Extract the (x, y) coordinate from the center of the cell holding the provided text.  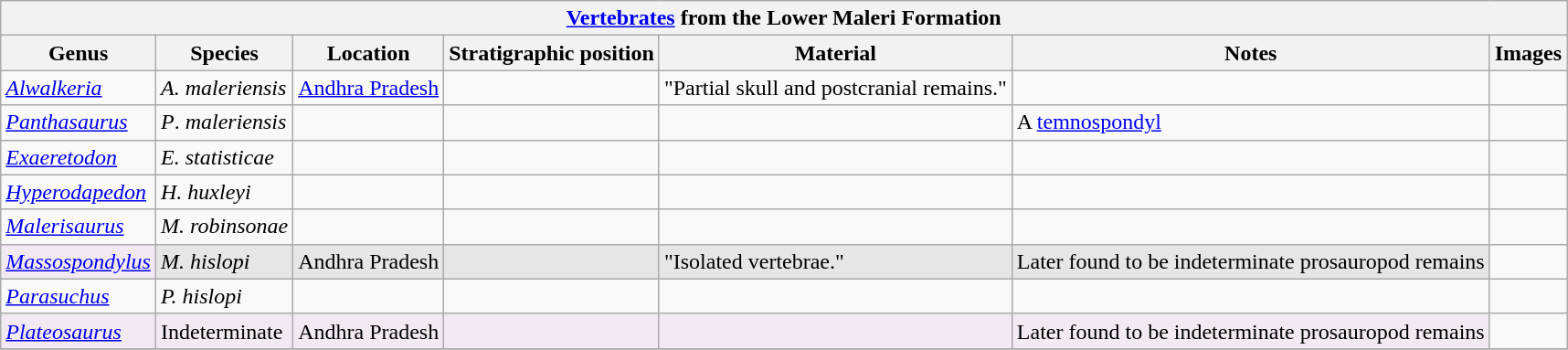
Alwalkeria (79, 88)
"Isolated vertebrae." (835, 261)
"Partial skull and postcranial remains." (835, 88)
Panthasaurus (79, 122)
Species (224, 53)
Images (1528, 53)
Notes (1250, 53)
Parasuchus (79, 296)
A temnospondyl (1250, 122)
A. maleriensis (224, 88)
Plateosaurus (79, 331)
Material (835, 53)
Genus (79, 53)
P. hislopi (224, 296)
M. hislopi (224, 261)
M. robinsonae (224, 227)
Vertebrates from the Lower Maleri Formation (784, 18)
Location (369, 53)
Indeterminate (224, 331)
E. statisticae (224, 157)
H. huxleyi (224, 192)
Exaeretodon (79, 157)
Stratigraphic position (552, 53)
Malerisaurus (79, 227)
P. maleriensis (224, 122)
Massospondylus (79, 261)
Hyperodapedon (79, 192)
